Locate the cell with the specified text and output its (x, y) center coordinate. 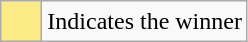
Indicates the winner (145, 22)
